Capture the cell that displays the provided text and extract its [x, y] central coordinate. 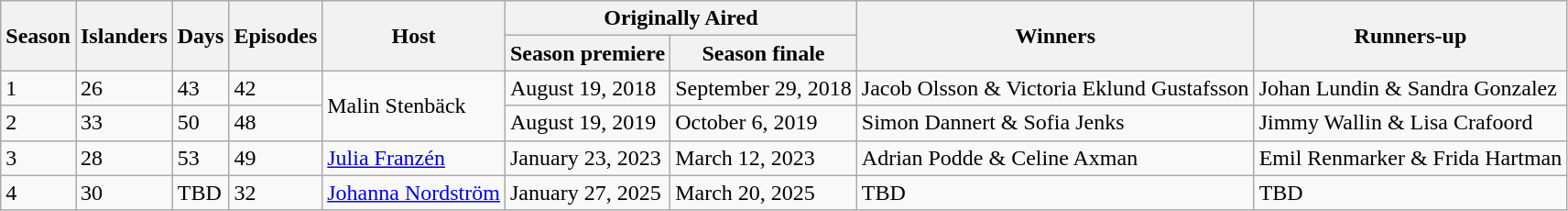
Johan Lundin & Sandra Gonzalez [1410, 88]
March 12, 2023 [764, 158]
50 [201, 123]
Episodes [276, 36]
43 [201, 88]
Season finale [764, 53]
August 19, 2019 [587, 123]
Season [38, 36]
Winners [1055, 36]
August 19, 2018 [587, 88]
Simon Dannert & Sofia Jenks [1055, 123]
Johanna Nordström [414, 193]
March 20, 2025 [764, 193]
28 [124, 158]
48 [276, 123]
Originally Aired [681, 18]
September 29, 2018 [764, 88]
3 [38, 158]
Host [414, 36]
January 23, 2023 [587, 158]
Season premiere [587, 53]
Adrian Podde & Celine Axman [1055, 158]
Jimmy Wallin & Lisa Crafoord [1410, 123]
1 [38, 88]
26 [124, 88]
Runners-up [1410, 36]
October 6, 2019 [764, 123]
32 [276, 193]
Julia Franzén [414, 158]
30 [124, 193]
33 [124, 123]
Emil Renmarker & Frida Hartman [1410, 158]
Malin Stenbäck [414, 105]
Jacob Olsson & Victoria Eklund Gustafsson [1055, 88]
53 [201, 158]
49 [276, 158]
42 [276, 88]
Islanders [124, 36]
4 [38, 193]
Days [201, 36]
January 27, 2025 [587, 193]
2 [38, 123]
